Capture the cell that displays the provided text and extract its (X, Y) central coordinate. 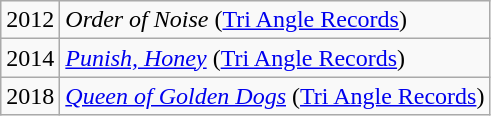
2018 (30, 96)
Queen of Golden Dogs (Tri Angle Records) (275, 96)
2014 (30, 58)
2012 (30, 20)
Punish, Honey (Tri Angle Records) (275, 58)
Order of Noise (Tri Angle Records) (275, 20)
